Output the [x, y] coordinate of the center of the cell containing the given text.  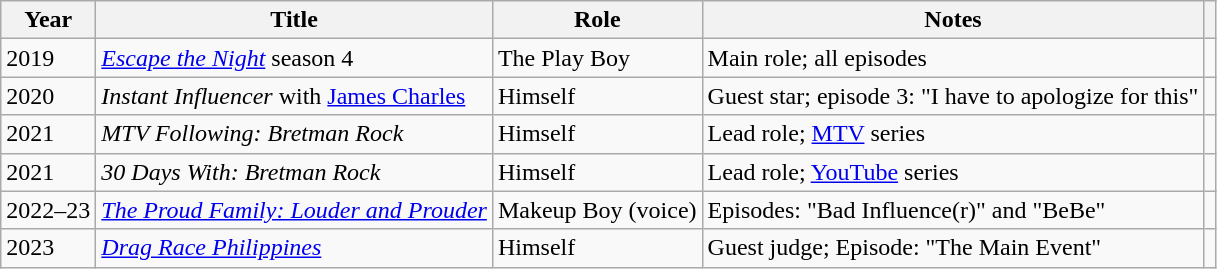
Main role; all episodes [953, 58]
Episodes: "Bad Influence(r)" and "BeBe" [953, 210]
Escape the Night season 4 [294, 58]
Lead role; MTV series [953, 134]
Notes [953, 20]
Drag Race Philippines [294, 248]
Guest star; episode 3: "I have to apologize for this" [953, 96]
Role [597, 20]
Guest judge; Episode: "The Main Event" [953, 248]
MTV Following: Bretman Rock [294, 134]
2023 [48, 248]
The Play Boy [597, 58]
The Proud Family: Louder and Prouder [294, 210]
30 Days With: Bretman Rock [294, 172]
2020 [48, 96]
Makeup Boy (voice) [597, 210]
2019 [48, 58]
Lead role; YouTube series [953, 172]
2022–23 [48, 210]
Year [48, 20]
Title [294, 20]
Instant Influencer with James Charles [294, 96]
